From the cell containing the given text, extract its center point as (X, Y) coordinate. 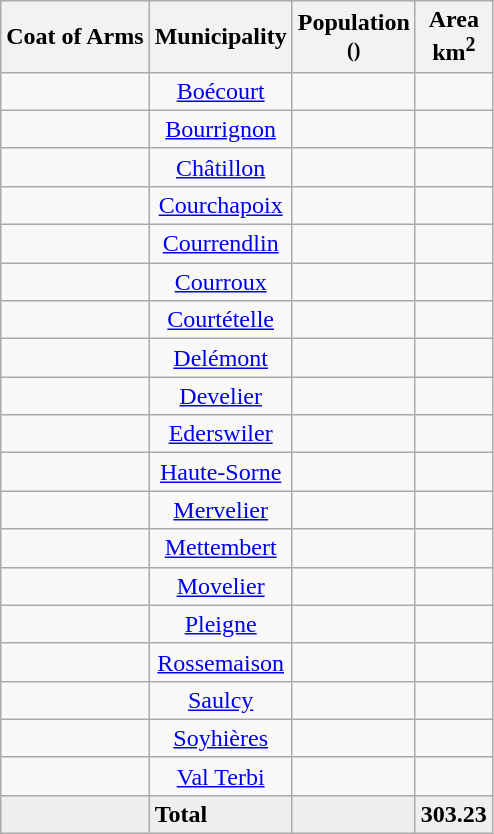
Courchapoix (220, 205)
Châtillon (220, 167)
Movelier (220, 586)
Courrendlin (220, 244)
Population() (354, 37)
Coat of Arms (75, 37)
Courroux (220, 282)
Val Terbi (220, 776)
Saulcy (220, 700)
Haute-Sorne (220, 472)
Ederswiler (220, 434)
Mervelier (220, 510)
Courtételle (220, 320)
303.23 (454, 814)
Total (220, 814)
Mettembert (220, 548)
Delémont (220, 358)
Area km2 (454, 37)
Municipality (220, 37)
Soyhières (220, 738)
Boécourt (220, 91)
Develier (220, 396)
Pleigne (220, 624)
Bourrignon (220, 129)
Rossemaison (220, 662)
